Return [x, y] of the center of cell containing provided text 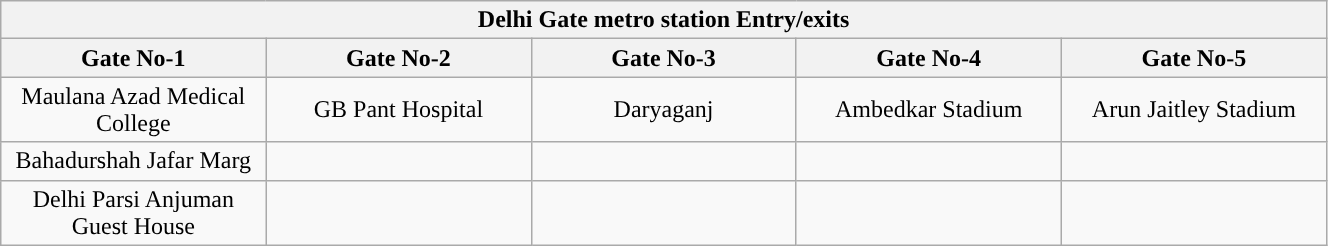
Bahadurshah Jafar Marg [134, 161]
Gate No-4 [928, 58]
Delhi Parsi Anjuman Guest House [134, 212]
Gate No-5 [1194, 58]
Gate No-2 [398, 58]
Delhi Gate metro station Entry/exits [664, 20]
Gate No-3 [664, 58]
Ambedkar Stadium [928, 110]
Maulana Azad Medical College [134, 110]
Gate No-1 [134, 58]
Daryaganj [664, 110]
Arun Jaitley Stadium [1194, 110]
GB Pant Hospital [398, 110]
